Search for the cell housing the specified text and yield its [X, Y] center coordinate. 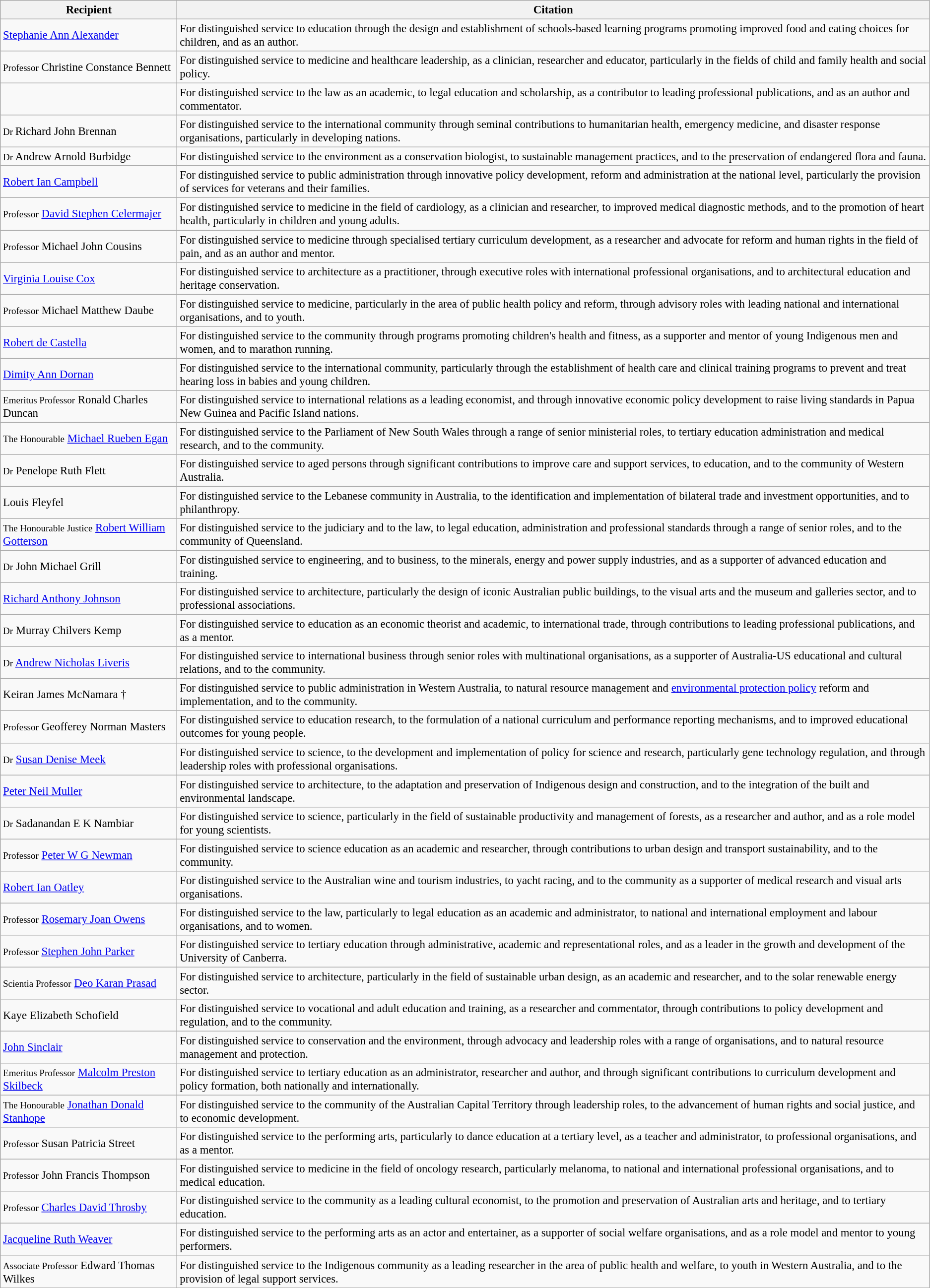
Dimity Ann Dornan [89, 374]
Dr Andrew Nicholas Liveris [89, 663]
Keiran James McNamara † [89, 695]
Professor David Stephen Celermajer [89, 214]
Citation [553, 10]
Associate Professor Edward Thomas Wilkes [89, 1272]
Jacqueline Ruth Weaver [89, 1239]
Virginia Louise Cox [89, 278]
Robert de Castella [89, 342]
Professor John Francis Thompson [89, 1176]
Professor Charles David Throsby [89, 1208]
John Sinclair [89, 1048]
Kaye Elizabeth Schofield [89, 1015]
Peter Neil Muller [89, 791]
Professor Rosemary Joan Owens [89, 919]
Recipient [89, 10]
Dr Richard John Brennan [89, 131]
Professor Susan Patricia Street [89, 1143]
The Honourable Justice Robert William Gotterson [89, 535]
Robert Ian Campbell [89, 182]
The Honourable Jonathan Donald Stanhope [89, 1111]
Dr Andrew Arnold Burbidge [89, 157]
Professor Geofferey Norman Masters [89, 727]
Professor Peter W G Newman [89, 855]
Dr Sadanandan E K Nambiar [89, 823]
Robert Ian Oatley [89, 887]
Louis Fleyfel [89, 502]
Dr John Michael Grill [89, 567]
Professor Michael Matthew Daube [89, 311]
Stephanie Ann Alexander [89, 36]
Dr Murray Chilvers Kemp [89, 631]
The Honourable Michael Rueben Egan [89, 439]
Dr Penelope Ruth Flett [89, 470]
Emeritus Professor Ronald Charles Duncan [89, 407]
Professor Christine Constance Bennett [89, 67]
Richard Anthony Johnson [89, 598]
Scientia Professor Deo Karan Prasad [89, 983]
Dr Susan Denise Meek [89, 759]
Professor Michael John Cousins [89, 246]
Professor Stephen John Parker [89, 952]
Emeritus Professor Malcolm Preston Skilbeck [89, 1080]
